Locate the cell with the specified text and output its (X, Y) center coordinate. 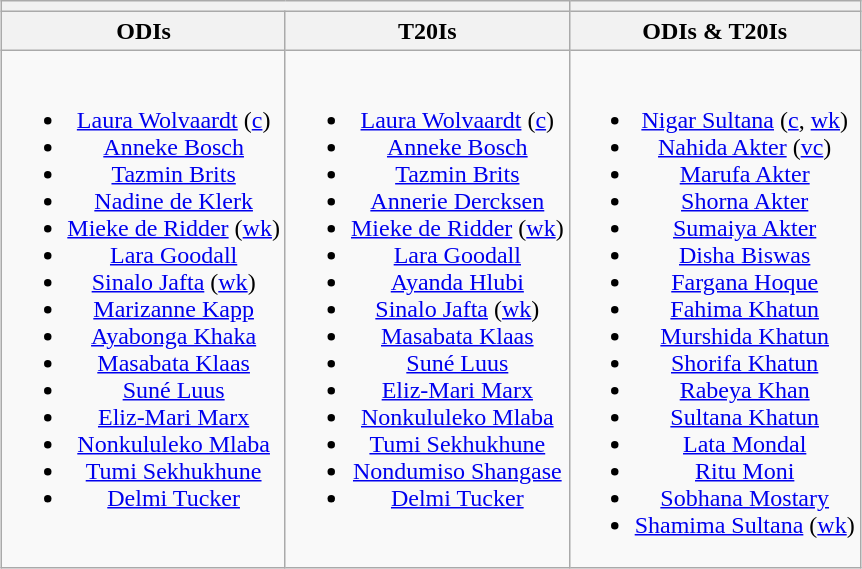
T20Is (427, 31)
ODIs (144, 31)
ODIs & T20Is (714, 31)
